Scan for the cell matching the given text and deliver its [x, y] coordinate at center. 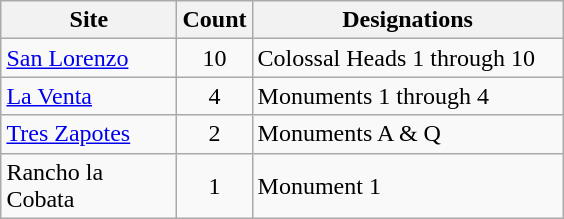
10 [214, 58]
Site [89, 20]
1 [214, 186]
Colossal Heads 1 through 10 [408, 58]
Monuments 1 through 4 [408, 96]
4 [214, 96]
La Venta [89, 96]
Tres Zapotes [89, 134]
Count [214, 20]
Monuments A & Q [408, 134]
San Lorenzo [89, 58]
Monument 1 [408, 186]
2 [214, 134]
Rancho la Cobata [89, 186]
Designations [408, 20]
